Search for the cell housing the specified text and yield its [X, Y] center coordinate. 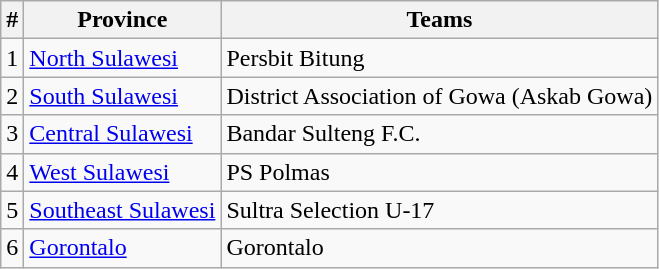
PS Polmas [440, 172]
West Sulawesi [122, 172]
3 [12, 134]
6 [12, 248]
Province [122, 20]
Persbit Bitung [440, 58]
Teams [440, 20]
District Association of Gowa (Askab Gowa) [440, 96]
Southeast Sulawesi [122, 210]
Bandar Sulteng F.C. [440, 134]
Central Sulawesi [122, 134]
5 [12, 210]
1 [12, 58]
South Sulawesi [122, 96]
4 [12, 172]
# [12, 20]
North Sulawesi [122, 58]
Sultra Selection U-17 [440, 210]
2 [12, 96]
